Pinpoint the cell where the given text exists, returning its (x, y) midpoint coordinate. 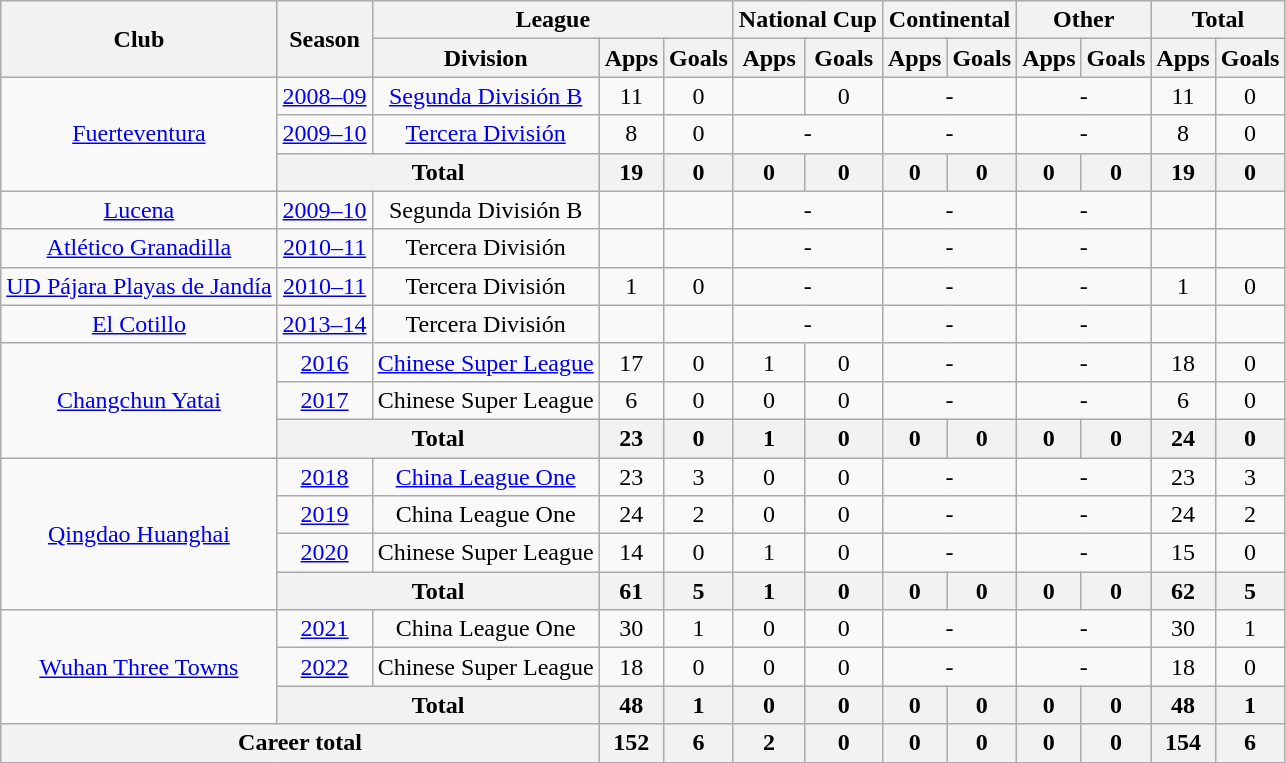
Career total (300, 743)
Other (1084, 20)
Wuhan Three Towns (139, 667)
Division (486, 58)
UD Pájara Playas de Jandía (139, 286)
62 (1183, 591)
2019 (324, 515)
14 (631, 553)
2020 (324, 553)
Lucena (139, 210)
2021 (324, 629)
61 (631, 591)
Season (324, 39)
2018 (324, 477)
154 (1183, 743)
152 (631, 743)
15 (1183, 553)
League (552, 20)
Continental (949, 20)
Changchun Yatai (139, 400)
El Cotillo (139, 324)
2016 (324, 362)
Atlético Granadilla (139, 248)
2013–14 (324, 324)
17 (631, 362)
Fuerteventura (139, 134)
Qingdao Huanghai (139, 534)
2022 (324, 667)
2017 (324, 400)
Club (139, 39)
National Cup (808, 20)
2008–09 (324, 96)
